Determine the [X, Y] coordinate at the center of the cell enclosing the given text.  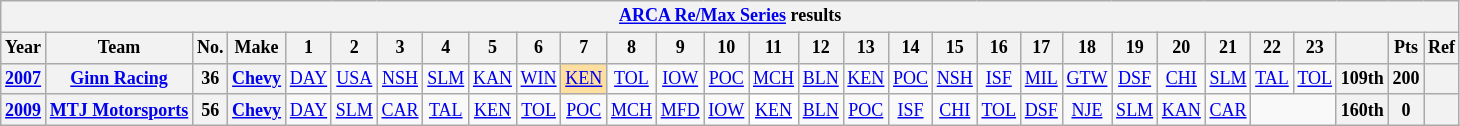
ARCA Re/Max Series results [730, 16]
No. [210, 48]
2 [354, 48]
5 [493, 48]
1 [308, 48]
3 [400, 48]
17 [1041, 48]
20 [1181, 48]
19 [1135, 48]
2009 [24, 110]
36 [210, 78]
Ginn Racing [118, 78]
22 [1272, 48]
21 [1228, 48]
MFD [680, 110]
18 [1087, 48]
WIN [538, 78]
0 [1406, 110]
Ref [1442, 48]
Team [118, 48]
7 [584, 48]
56 [210, 110]
13 [866, 48]
200 [1406, 78]
6 [538, 48]
14 [911, 48]
109th [1362, 78]
GTW [1087, 78]
USA [354, 78]
12 [820, 48]
8 [632, 48]
11 [774, 48]
160th [1362, 110]
16 [998, 48]
MTJ Motorsports [118, 110]
10 [726, 48]
9 [680, 48]
15 [954, 48]
Year [24, 48]
MIL [1041, 78]
Pts [1406, 48]
2007 [24, 78]
Make [257, 48]
23 [1314, 48]
NJE [1087, 110]
4 [446, 48]
